From the cell containing the given text, extract its center point as [X, Y] coordinate. 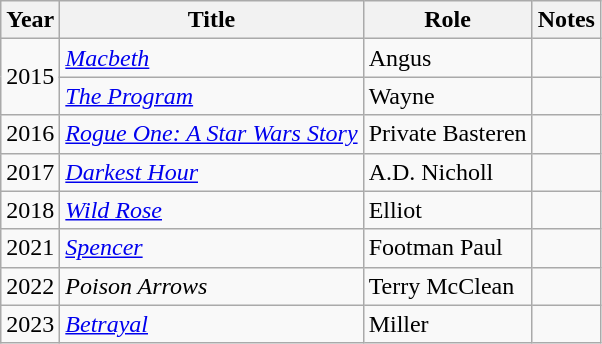
Role [448, 20]
Angus [448, 58]
Miller [448, 324]
2021 [30, 248]
Rogue One: A Star Wars Story [212, 134]
Elliot [448, 210]
The Program [212, 96]
Title [212, 20]
Darkest Hour [212, 172]
2016 [30, 134]
2017 [30, 172]
2015 [30, 77]
Poison Arrows [212, 286]
2018 [30, 210]
Betrayal [212, 324]
Footman Paul [448, 248]
Spencer [212, 248]
Private Basteren [448, 134]
Wild Rose [212, 210]
Terry McClean [448, 286]
Wayne [448, 96]
2022 [30, 286]
Notes [566, 20]
Macbeth [212, 58]
Year [30, 20]
2023 [30, 324]
A.D. Nicholl [448, 172]
